Identify which cell holds the provided text, then report its [X, Y] central coordinate. 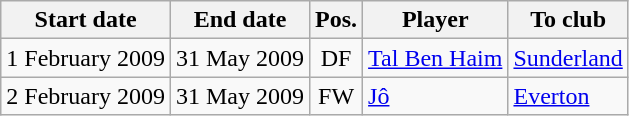
DF [336, 58]
2 February 2009 [86, 96]
FW [336, 96]
Start date [86, 20]
Tal Ben Haim [436, 58]
Jô [436, 96]
Everton [568, 96]
Player [436, 20]
Sunderland [568, 58]
To club [568, 20]
1 February 2009 [86, 58]
Pos. [336, 20]
End date [240, 20]
